From the cell containing the given text, extract its center point as (x, y) coordinate. 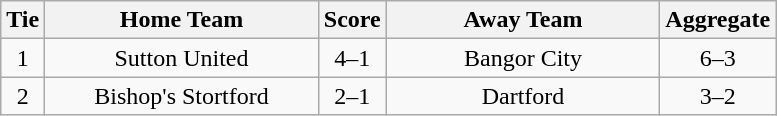
Bangor City (523, 58)
Sutton United (182, 58)
Score (352, 20)
Tie (23, 20)
2–1 (352, 96)
1 (23, 58)
4–1 (352, 58)
Dartford (523, 96)
2 (23, 96)
Aggregate (718, 20)
Bishop's Stortford (182, 96)
3–2 (718, 96)
6–3 (718, 58)
Home Team (182, 20)
Away Team (523, 20)
